From the cell containing the given text, extract its center point as [x, y] coordinate. 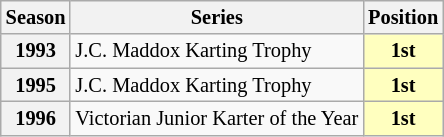
Season [36, 17]
1995 [36, 85]
1996 [36, 118]
Series [216, 17]
Position [403, 17]
1993 [36, 51]
Victorian Junior Karter of the Year [216, 118]
